Determine the (x, y) coordinate at the center of the cell enclosing the given text.  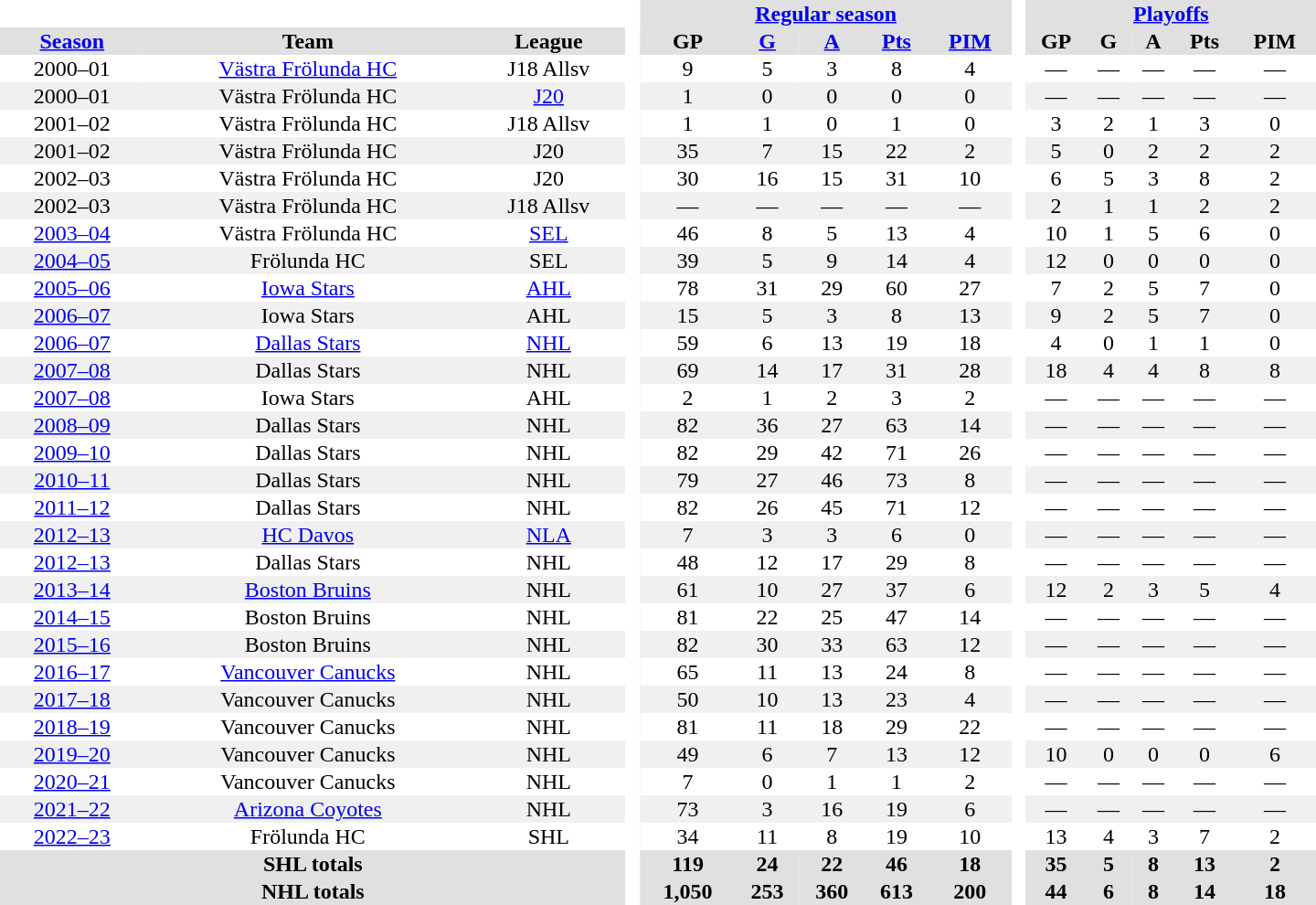
2020–21 (72, 782)
37 (897, 590)
2015–16 (72, 644)
44 (1056, 891)
119 (687, 864)
61 (687, 590)
613 (897, 891)
Playoffs (1172, 14)
2005–06 (72, 288)
34 (687, 836)
42 (832, 452)
1,050 (687, 891)
2019–20 (72, 754)
23 (897, 699)
SHL (548, 836)
2016–17 (72, 672)
47 (897, 617)
50 (687, 699)
49 (687, 754)
253 (768, 891)
2011–12 (72, 507)
NHL totals (313, 891)
48 (687, 562)
2004–05 (72, 261)
25 (832, 617)
Arizona Coyotes (308, 809)
360 (832, 891)
2010–11 (72, 480)
SHL totals (313, 864)
League (548, 41)
59 (687, 343)
2003–04 (72, 233)
Regular season (826, 14)
2021–22 (72, 809)
Season (72, 41)
2014–15 (72, 617)
2017–18 (72, 699)
HC Davos (308, 535)
39 (687, 261)
200 (970, 891)
NLA (548, 535)
2013–14 (72, 590)
78 (687, 288)
2022–23 (72, 836)
45 (832, 507)
79 (687, 480)
2018–19 (72, 727)
Team (308, 41)
65 (687, 672)
2009–10 (72, 452)
69 (687, 370)
33 (832, 644)
36 (768, 425)
60 (897, 288)
2008–09 (72, 425)
28 (970, 370)
